Return [X, Y] of the center of cell containing provided text 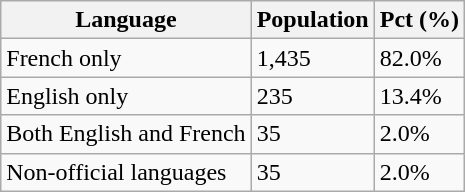
French only [126, 58]
Pct (%) [419, 20]
Non-official languages [126, 172]
Language [126, 20]
235 [312, 96]
English only [126, 96]
Both English and French [126, 134]
1,435 [312, 58]
82.0% [419, 58]
Population [312, 20]
13.4% [419, 96]
